Output the (X, Y) coordinate of the center of the cell containing the given text.  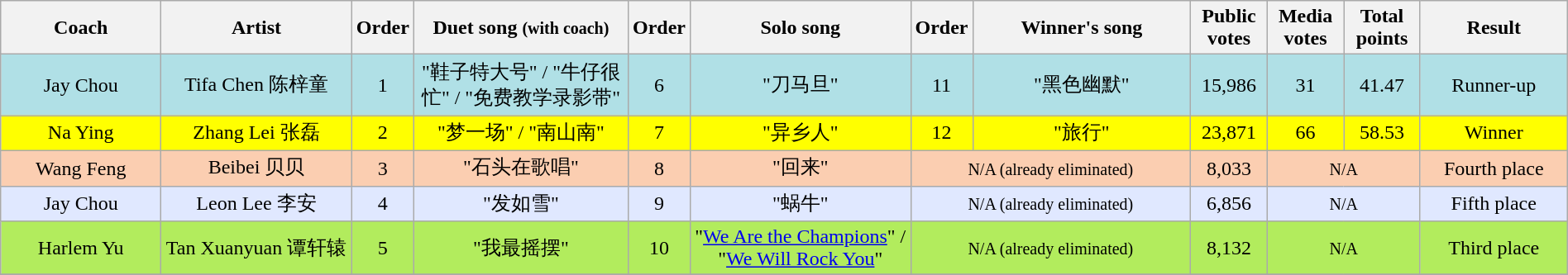
Public votes (1229, 28)
11 (941, 85)
Coach (81, 28)
6,856 (1229, 203)
Harlem Yu (81, 248)
Third place (1494, 248)
66 (1305, 134)
9 (658, 203)
4 (382, 203)
31 (1305, 85)
"蜗牛" (801, 203)
Total points (1382, 28)
8 (658, 168)
"回来" (801, 168)
Wang Feng (81, 168)
1 (382, 85)
Result (1494, 28)
Zhang Lei 张磊 (256, 134)
"鞋子特大号" / "牛仔很忙" / "免费教学录影带" (521, 85)
Runner-up (1494, 85)
Winner's song (1082, 28)
"发如雪" (521, 203)
10 (658, 248)
"We Are the Champions" / "We Will Rock You" (801, 248)
23,871 (1229, 134)
"异乡人" (801, 134)
"石头在歌唱" (521, 168)
15,986 (1229, 85)
Media votes (1305, 28)
Na Ying (81, 134)
"黑色幽默" (1082, 85)
"旅行" (1082, 134)
Solo song (801, 28)
Tifa Chen 陈梓童 (256, 85)
41.47 (1382, 85)
Artist (256, 28)
Leon Lee 李安 (256, 203)
2 (382, 134)
Beibei 贝贝 (256, 168)
58.53 (1382, 134)
5 (382, 248)
Tan Xuanyuan 谭轩辕 (256, 248)
"梦一场" / "南山南" (521, 134)
Duet song (with coach) (521, 28)
"刀马旦" (801, 85)
"我最摇摆" (521, 248)
8,132 (1229, 248)
3 (382, 168)
Fourth place (1494, 168)
6 (658, 85)
8,033 (1229, 168)
7 (658, 134)
12 (941, 134)
Fifth place (1494, 203)
Winner (1494, 134)
